From the cell containing the given text, extract its center point as (x, y) coordinate. 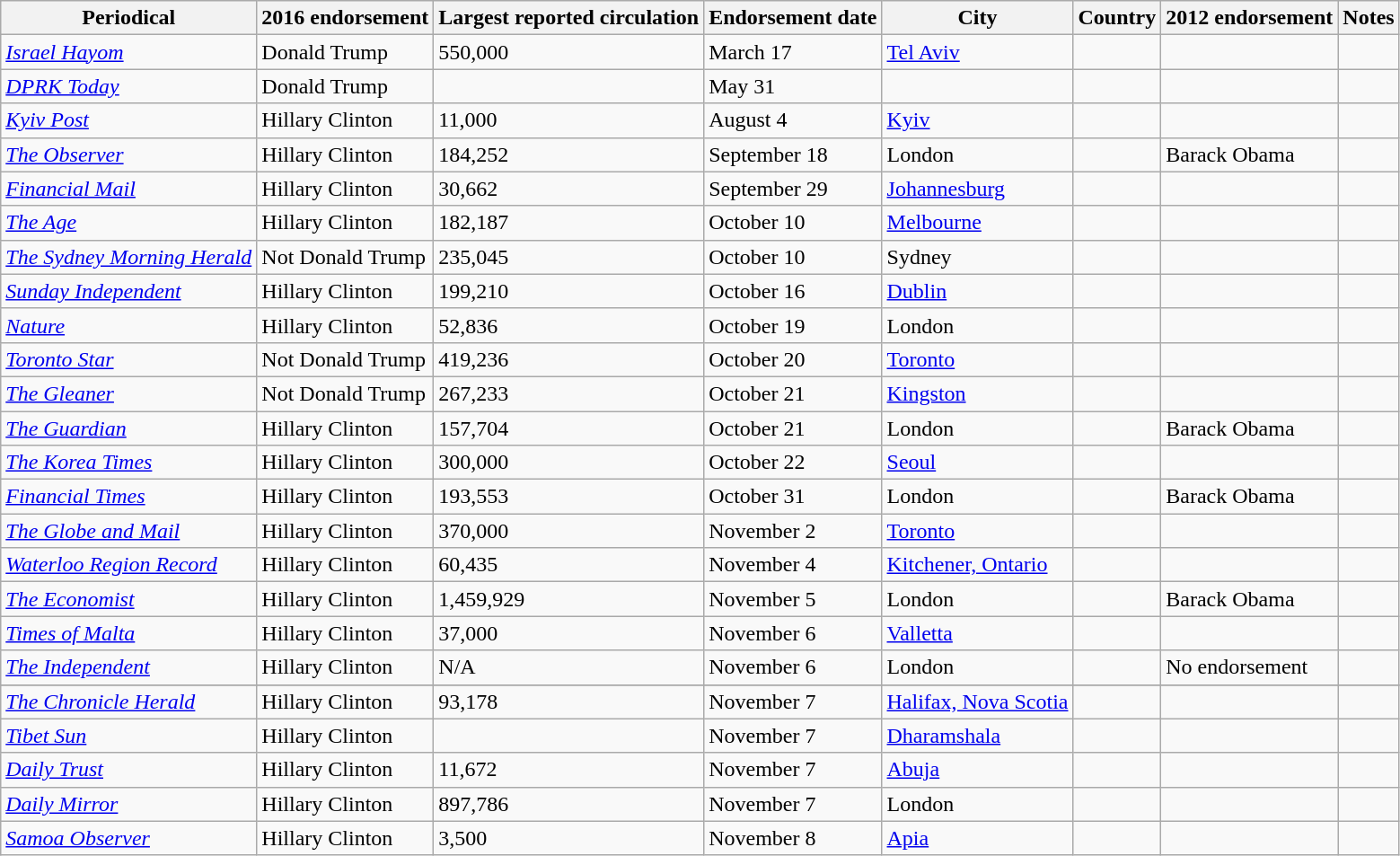
Times of Malta (129, 633)
Kingston (977, 393)
Country (1117, 18)
37,000 (569, 633)
Melbourne (977, 223)
October 19 (793, 325)
Endorsement date (793, 18)
300,000 (569, 463)
Sunday Independent (129, 291)
Dublin (977, 291)
2012 endorsement (1250, 18)
11,000 (569, 120)
30,662 (569, 189)
November 2 (793, 531)
Abuja (977, 770)
93,178 (569, 702)
Valletta (977, 633)
2016 endorsement (345, 18)
193,553 (569, 497)
October 20 (793, 359)
419,236 (569, 359)
Seoul (977, 463)
199,210 (569, 291)
The Observer (129, 154)
Notes (1369, 18)
The Age (129, 223)
Tel Aviv (977, 52)
Toronto Star (129, 359)
184,252 (569, 154)
550,000 (569, 52)
November 5 (793, 599)
Daily Mirror (129, 804)
Daily Trust (129, 770)
No endorsement (1250, 667)
October 22 (793, 463)
August 4 (793, 120)
Largest reported circulation (569, 18)
Waterloo Region Record (129, 565)
City (977, 18)
52,836 (569, 325)
Johannesburg (977, 189)
Halifax, Nova Scotia (977, 702)
1,459,929 (569, 599)
Kitchener, Ontario (977, 565)
The Globe and Mail (129, 531)
Samoa Observer (129, 838)
September 29 (793, 189)
Nature (129, 325)
The Chronicle Herald (129, 702)
The Guardian (129, 428)
11,672 (569, 770)
The Independent (129, 667)
November 4 (793, 565)
Tibet Sun (129, 736)
The Gleaner (129, 393)
September 18 (793, 154)
Financial Mail (129, 189)
60,435 (569, 565)
Periodical (129, 18)
Israel Hayom (129, 52)
235,045 (569, 257)
Financial Times (129, 497)
Sydney (977, 257)
370,000 (569, 531)
October 31 (793, 497)
Apia (977, 838)
November 8 (793, 838)
N/A (569, 667)
The Economist (129, 599)
May 31 (793, 86)
Dharamshala (977, 736)
157,704 (569, 428)
897,786 (569, 804)
The Korea Times (129, 463)
March 17 (793, 52)
3,500 (569, 838)
Kyiv Post (129, 120)
The Sydney Morning Herald (129, 257)
Kyiv (977, 120)
267,233 (569, 393)
182,187 (569, 223)
October 16 (793, 291)
DPRK Today (129, 86)
